Extract the [x, y] coordinate from the center of the cell holding the provided text.  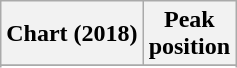
Peak position [189, 34]
Chart (2018) [72, 34]
